Pinpoint the cell where the given text exists, returning its [x, y] midpoint coordinate. 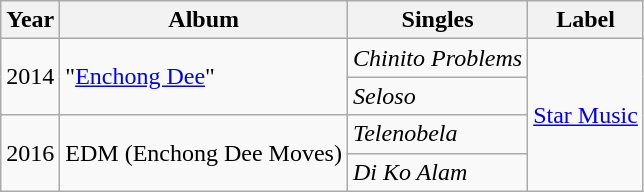
Telenobela [437, 134]
Di Ko Alam [437, 172]
Seloso [437, 96]
Label [586, 20]
Chinito Problems [437, 58]
Star Music [586, 115]
Year [30, 20]
Album [204, 20]
Singles [437, 20]
2014 [30, 77]
"Enchong Dee" [204, 77]
2016 [30, 153]
EDM (Enchong Dee Moves) [204, 153]
